Search for the cell housing the specified text and yield its (X, Y) center coordinate. 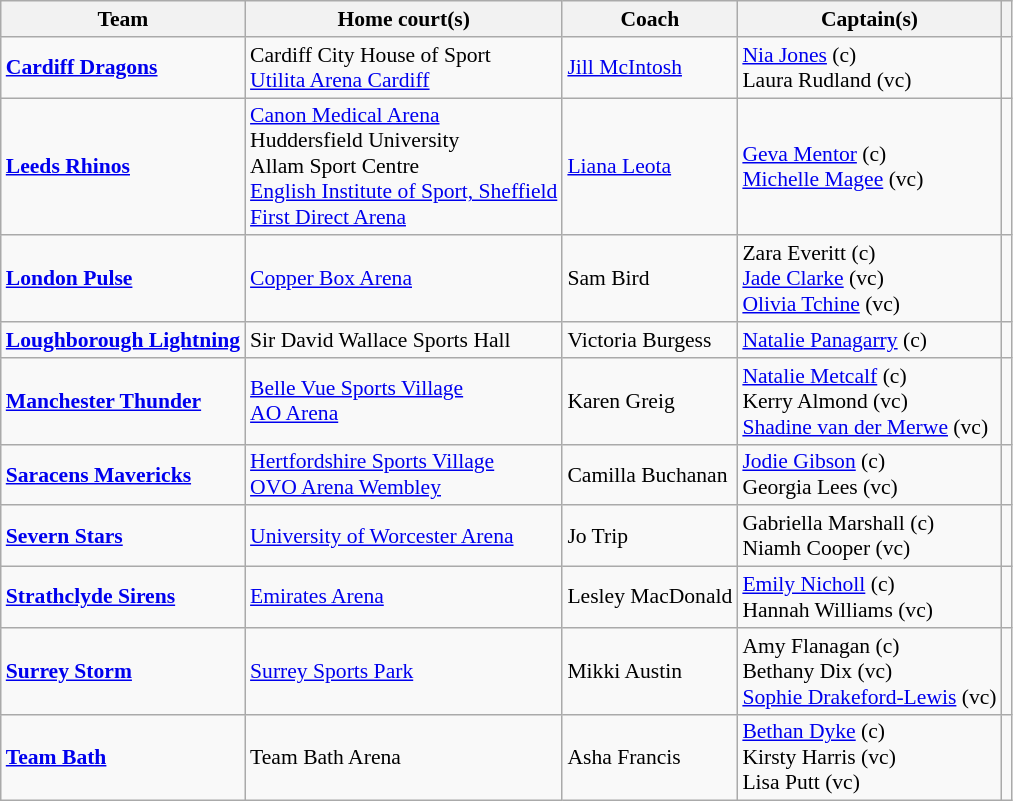
Cardiff City House of SportUtilita Arena Cardiff (404, 68)
Leeds Rhinos (123, 167)
Jo Trip (650, 536)
Jodie Gibson (c)Georgia Lees (vc) (869, 474)
London Pulse (123, 280)
Lesley MacDonald (650, 598)
Victoria Burgess (650, 340)
Saracens Mavericks (123, 474)
Severn Stars (123, 536)
Sir David Wallace Sports Hall (404, 340)
Asha Francis (650, 758)
Emirates Arena (404, 598)
Natalie Metcalf (c)Kerry Almond (vc)Shadine van der Merwe (vc) (869, 402)
Strathclyde Sirens (123, 598)
Team Bath Arena (404, 758)
Coach (650, 19)
Loughborough Lightning (123, 340)
Liana Leota (650, 167)
Amy Flanagan (c)Bethany Dix (vc)Sophie Drakeford-Lewis (vc) (869, 672)
Gabriella Marshall (c) Niamh Cooper (vc) (869, 536)
Jill McIntosh (650, 68)
Manchester Thunder (123, 402)
Sam Bird (650, 280)
Captain(s) (869, 19)
Home court(s) (404, 19)
Geva Mentor (c)Michelle Magee (vc) (869, 167)
Cardiff Dragons (123, 68)
Hertfordshire Sports VillageOVO Arena Wembley (404, 474)
Natalie Panagarry (c) (869, 340)
Camilla Buchanan (650, 474)
Emily Nicholl (c)Hannah Williams (vc) (869, 598)
Canon Medical ArenaHuddersfield UniversityAllam Sport CentreEnglish Institute of Sport, SheffieldFirst Direct Arena (404, 167)
Belle Vue Sports VillageAO Arena (404, 402)
Team Bath (123, 758)
Surrey Storm (123, 672)
University of Worcester Arena (404, 536)
Mikki Austin (650, 672)
Bethan Dyke (c)Kirsty Harris (vc)Lisa Putt (vc) (869, 758)
Nia Jones (c)Laura Rudland (vc) (869, 68)
Zara Everitt (c)Jade Clarke (vc)Olivia Tchine (vc) (869, 280)
Copper Box Arena (404, 280)
Surrey Sports Park (404, 672)
Team (123, 19)
Karen Greig (650, 402)
